Output the (x, y) coordinate of the center of the cell containing the given text.  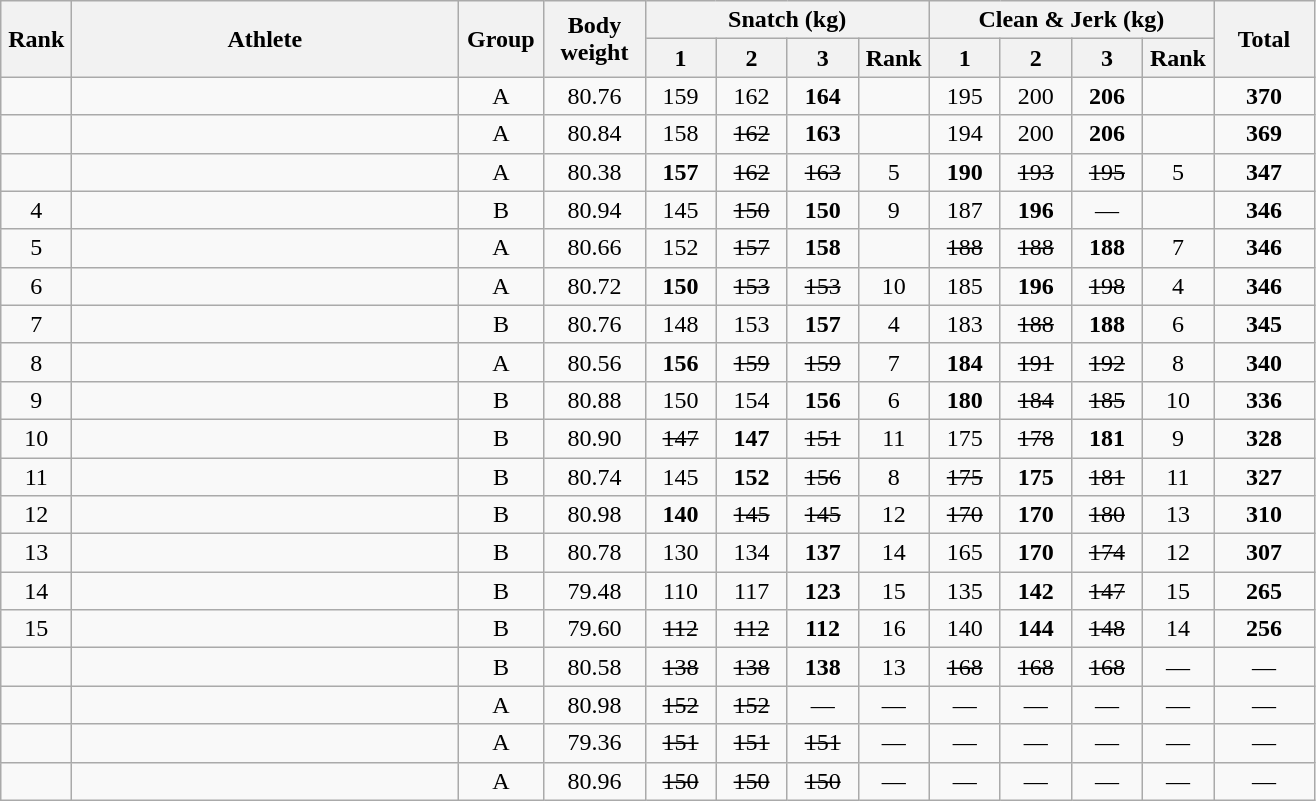
137 (822, 553)
165 (964, 553)
191 (1036, 362)
80.96 (594, 781)
144 (1036, 629)
336 (1264, 400)
Clean & Jerk (kg) (1071, 20)
Snatch (kg) (787, 20)
183 (964, 324)
130 (680, 553)
178 (1036, 438)
192 (1106, 362)
328 (1264, 438)
80.84 (594, 134)
265 (1264, 591)
79.48 (594, 591)
135 (964, 591)
187 (964, 210)
327 (1264, 477)
16 (894, 629)
80.74 (594, 477)
80.72 (594, 286)
80.94 (594, 210)
123 (822, 591)
164 (822, 96)
Group (501, 39)
340 (1264, 362)
154 (752, 400)
190 (964, 172)
370 (1264, 96)
307 (1264, 553)
117 (752, 591)
79.36 (594, 743)
142 (1036, 591)
369 (1264, 134)
80.38 (594, 172)
193 (1036, 172)
80.78 (594, 553)
Total (1264, 39)
80.88 (594, 400)
194 (964, 134)
310 (1264, 515)
80.58 (594, 667)
347 (1264, 172)
80.56 (594, 362)
79.60 (594, 629)
110 (680, 591)
256 (1264, 629)
134 (752, 553)
Body weight (594, 39)
198 (1106, 286)
80.66 (594, 248)
Athlete (265, 39)
80.90 (594, 438)
174 (1106, 553)
345 (1264, 324)
